Find where the given text appears and provide that cell's center as [X, Y] coordinate. 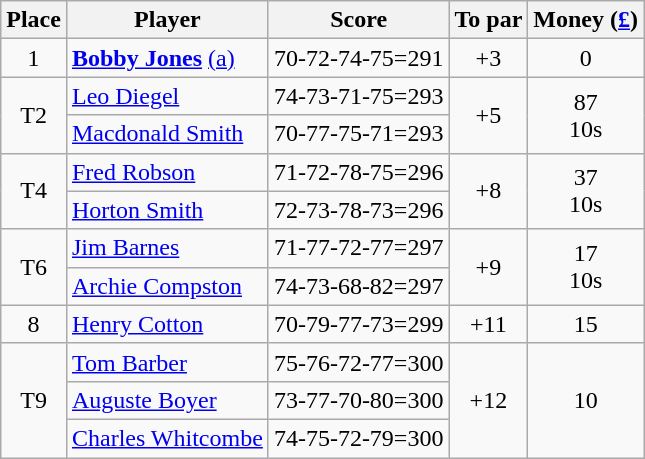
71-72-78-75=296 [358, 172]
3710s [586, 191]
Place [34, 20]
71-77-72-77=297 [358, 248]
Money (£) [586, 20]
Charles Whitcombe [167, 438]
Score [358, 20]
70-72-74-75=291 [358, 58]
8 [34, 324]
T9 [34, 400]
+5 [488, 115]
74-73-68-82=297 [358, 286]
To par [488, 20]
Archie Compston [167, 286]
75-76-72-77=300 [358, 362]
Leo Diegel [167, 96]
Player [167, 20]
T6 [34, 267]
T2 [34, 115]
Jim Barnes [167, 248]
70-77-75-71=293 [358, 134]
+12 [488, 400]
74-73-71-75=293 [358, 96]
Fred Robson [167, 172]
Auguste Boyer [167, 400]
1710s [586, 267]
Bobby Jones (a) [167, 58]
0 [586, 58]
8710s [586, 115]
Henry Cotton [167, 324]
+3 [488, 58]
Tom Barber [167, 362]
70-79-77-73=299 [358, 324]
+8 [488, 191]
Macdonald Smith [167, 134]
T4 [34, 191]
+9 [488, 267]
15 [586, 324]
10 [586, 400]
73-77-70-80=300 [358, 400]
74-75-72-79=300 [358, 438]
72-73-78-73=296 [358, 210]
+11 [488, 324]
Horton Smith [167, 210]
1 [34, 58]
